Determine the [x, y] coordinate at the center of the cell enclosing the given text.  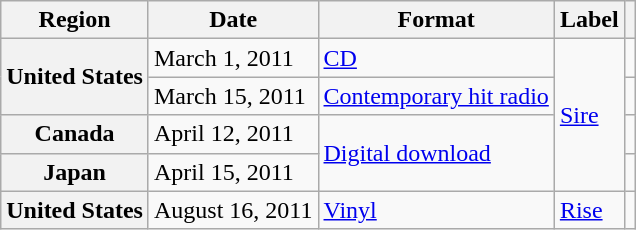
Date [233, 20]
Format [436, 20]
August 16, 2011 [233, 210]
April 12, 2011 [233, 134]
April 15, 2011 [233, 172]
Rise [589, 210]
CD [436, 58]
Sire [589, 115]
March 15, 2011 [233, 96]
Label [589, 20]
Contemporary hit radio [436, 96]
Vinyl [436, 210]
Japan [75, 172]
Canada [75, 134]
March 1, 2011 [233, 58]
Digital download [436, 153]
Region [75, 20]
